From the cell containing the given text, extract its center point as [X, Y] coordinate. 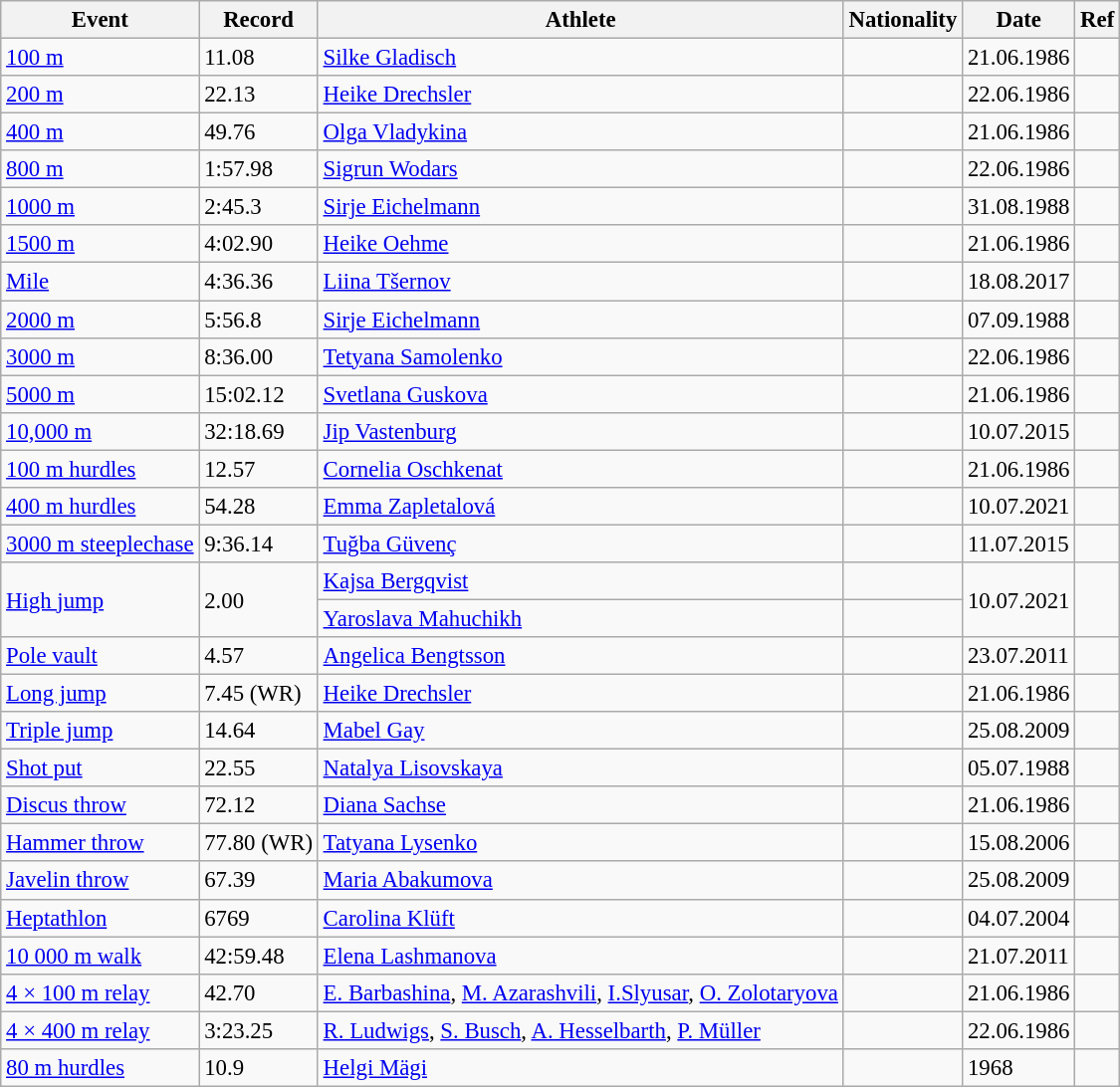
80 m hurdles [100, 1068]
Sigrun Wodars [580, 169]
18.08.2017 [1019, 282]
Athlete [580, 20]
Discus throw [100, 805]
1000 m [100, 207]
Tatyana Lysenko [580, 843]
3:23.25 [259, 1030]
Triple jump [100, 731]
Mile [100, 282]
Pole vault [100, 656]
Emma Zapletalová [580, 507]
9:36.14 [259, 543]
3000 m steeplechase [100, 543]
8:36.00 [259, 356]
11.08 [259, 58]
49.76 [259, 132]
7.45 (WR) [259, 694]
Shot put [100, 768]
Angelica Bengtsson [580, 656]
5:56.8 [259, 320]
72.12 [259, 805]
05.07.1988 [1019, 768]
Heike Oehme [580, 244]
400 m hurdles [100, 507]
Tetyana Samolenko [580, 356]
Olga Vladykina [580, 132]
Mabel Gay [580, 731]
Nationality [902, 20]
R. Ludwigs, S. Busch, A. Hesselbarth, P. Müller [580, 1030]
07.09.1988 [1019, 320]
Carolina Klüft [580, 918]
Liina Tšernov [580, 282]
11.07.2015 [1019, 543]
4 × 400 m relay [100, 1030]
Record [259, 20]
42.70 [259, 992]
5000 m [100, 394]
3000 m [100, 356]
Maria Abakumova [580, 881]
Javelin throw [100, 881]
Silke Gladisch [580, 58]
400 m [100, 132]
200 m [100, 95]
2:45.3 [259, 207]
Ref [1097, 20]
Svetlana Guskova [580, 394]
10.07.2015 [1019, 431]
800 m [100, 169]
Heptathlon [100, 918]
Cornelia Oschkenat [580, 469]
4:36.36 [259, 282]
77.80 (WR) [259, 843]
23.07.2011 [1019, 656]
Jip Vastenburg [580, 431]
15.08.2006 [1019, 843]
4 × 100 m relay [100, 992]
54.28 [259, 507]
2.00 [259, 599]
31.08.1988 [1019, 207]
21.07.2011 [1019, 956]
100 m hurdles [100, 469]
32:18.69 [259, 431]
2000 m [100, 320]
1500 m [100, 244]
04.07.2004 [1019, 918]
Hammer throw [100, 843]
42:59.48 [259, 956]
1968 [1019, 1068]
12.57 [259, 469]
100 m [100, 58]
Yaroslava Mahuchikh [580, 618]
Date [1019, 20]
6769 [259, 918]
Helgi Mägi [580, 1068]
22.55 [259, 768]
10.9 [259, 1068]
67.39 [259, 881]
4:02.90 [259, 244]
Elena Lashmanova [580, 956]
Kajsa Bergqvist [580, 581]
10,000 m [100, 431]
Long jump [100, 694]
1:57.98 [259, 169]
15:02.12 [259, 394]
Tuğba Güvenç [580, 543]
4.57 [259, 656]
E. Barbashina, M. Azarashvili, I.Slyusar, O. Zolotaryova [580, 992]
Natalya Lisovskaya [580, 768]
10 000 m walk [100, 956]
Event [100, 20]
14.64 [259, 731]
Diana Sachse [580, 805]
High jump [100, 599]
22.13 [259, 95]
